Locate the cell with the specified text and output its [x, y] center coordinate. 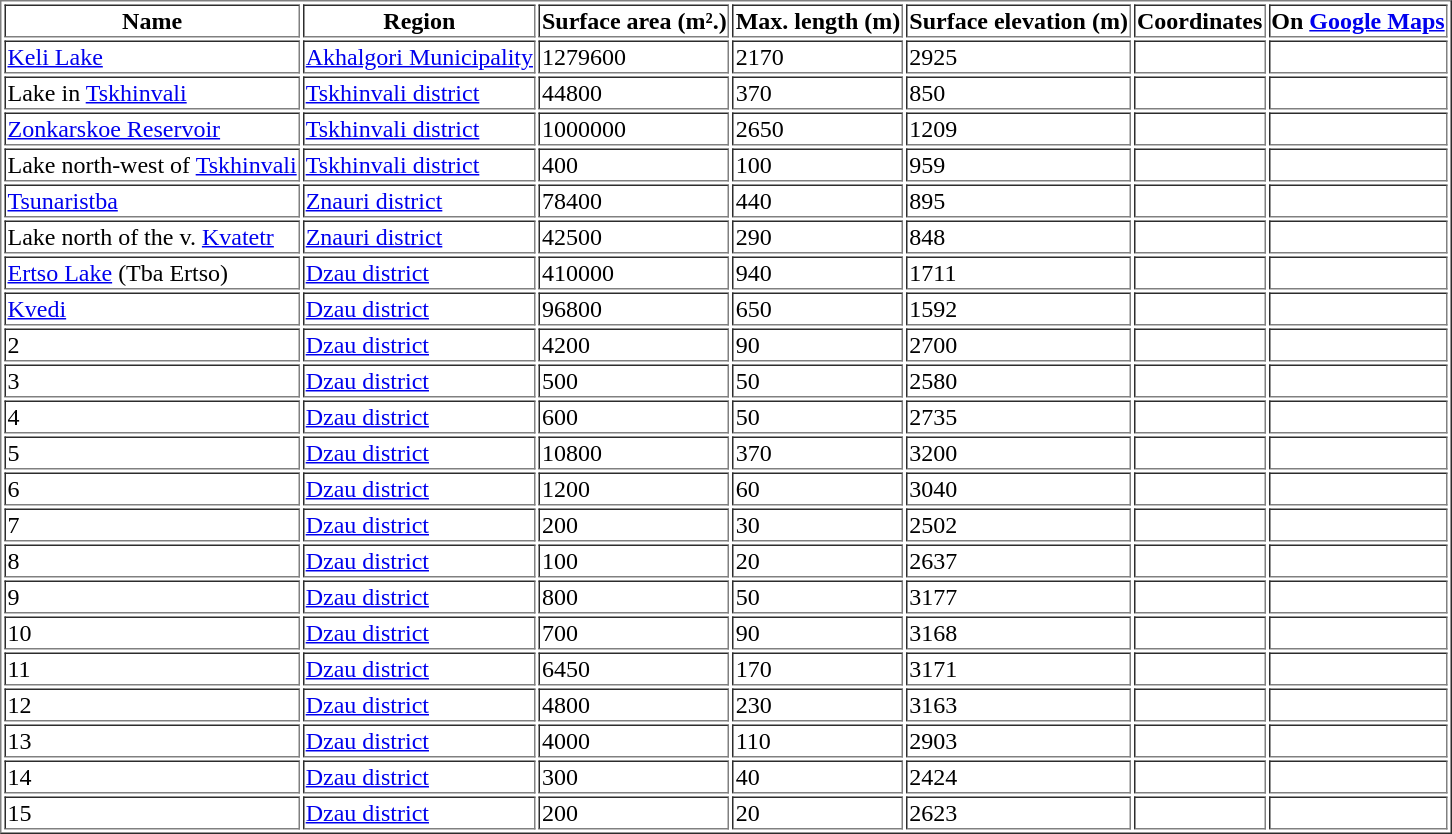
4 [152, 416]
170 [818, 668]
410000 [634, 272]
600 [634, 416]
42500 [634, 236]
290 [818, 236]
940 [818, 272]
Surface area (m².) [634, 20]
1000000 [634, 128]
1200 [634, 488]
6 [152, 488]
3177 [1018, 596]
400 [634, 164]
13 [152, 740]
3168 [1018, 632]
1592 [1018, 308]
959 [1018, 164]
4000 [634, 740]
2925 [1018, 56]
60 [818, 488]
850 [1018, 92]
500 [634, 380]
1279600 [634, 56]
7 [152, 524]
2903 [1018, 740]
300 [634, 776]
Lake in Tskhinvali [152, 92]
On Google Maps [1358, 20]
10 [152, 632]
30 [818, 524]
2170 [818, 56]
Name [152, 20]
44800 [634, 92]
Kvedi [152, 308]
110 [818, 740]
Surface elevation (m) [1018, 20]
4800 [634, 704]
Max. length (m) [818, 20]
2580 [1018, 380]
650 [818, 308]
800 [634, 596]
895 [1018, 200]
2700 [1018, 344]
14 [152, 776]
440 [818, 200]
2424 [1018, 776]
2502 [1018, 524]
8 [152, 560]
Region [420, 20]
700 [634, 632]
Akhalgori Municipality [420, 56]
Coordinates [1200, 20]
3040 [1018, 488]
3163 [1018, 704]
78400 [634, 200]
Lake north-west of Tskhinvali [152, 164]
Keli Lake [152, 56]
3 [152, 380]
4200 [634, 344]
848 [1018, 236]
Tsunaristba [152, 200]
2650 [818, 128]
Ertso Lake (Tba Ertso) [152, 272]
2637 [1018, 560]
2 [152, 344]
6450 [634, 668]
3200 [1018, 452]
9 [152, 596]
1711 [1018, 272]
15 [152, 812]
10800 [634, 452]
96800 [634, 308]
5 [152, 452]
12 [152, 704]
2623 [1018, 812]
2735 [1018, 416]
1209 [1018, 128]
40 [818, 776]
Zonkarskoe Reservoir [152, 128]
Lake north of the v. Kvatetr [152, 236]
3171 [1018, 668]
11 [152, 668]
230 [818, 704]
